From the cell containing the given text, extract its center point as (x, y) coordinate. 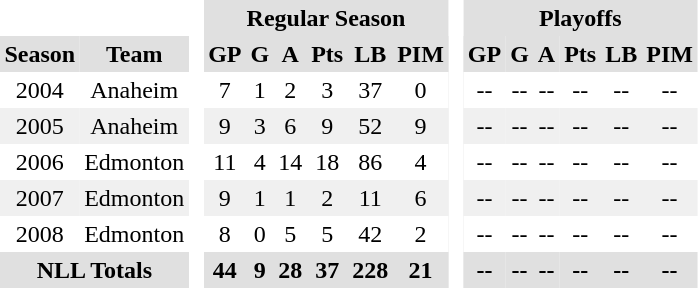
Team (134, 54)
52 (370, 126)
28 (290, 270)
7 (225, 90)
86 (370, 162)
Season (40, 54)
42 (370, 234)
NLL Totals (94, 270)
228 (370, 270)
14 (290, 162)
Regular Season (326, 18)
8 (225, 234)
2004 (40, 90)
44 (225, 270)
21 (421, 270)
2005 (40, 126)
18 (328, 162)
2006 (40, 162)
Playoffs (580, 18)
2008 (40, 234)
2007 (40, 198)
